Capture the cell that displays the provided text and extract its (X, Y) central coordinate. 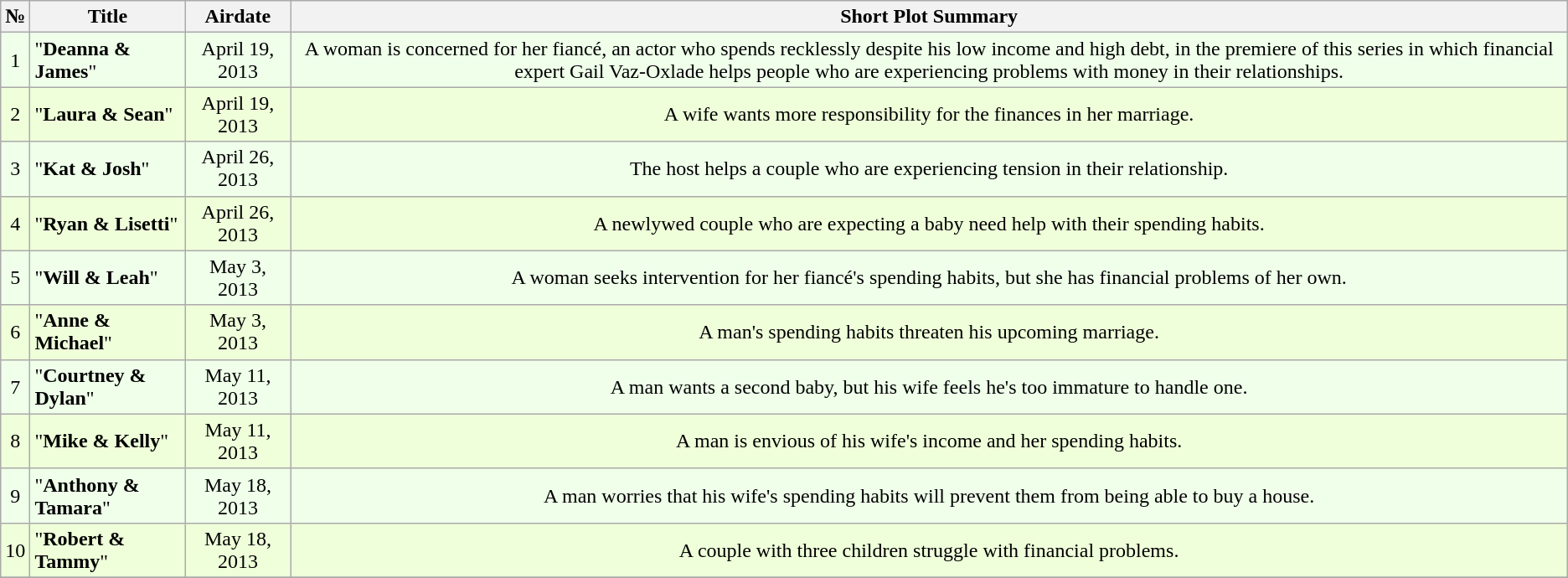
1 (15, 60)
A woman seeks intervention for her fiancé's spending habits, but she has financial problems of her own. (929, 278)
"Anne & Michael" (107, 332)
A man's spending habits threaten his upcoming marriage. (929, 332)
7 (15, 387)
Title (107, 17)
№ (15, 17)
4 (15, 223)
10 (15, 550)
A man wants a second baby, but his wife feels he's too immature to handle one. (929, 387)
A newlywed couple who are expecting a baby need help with their spending habits. (929, 223)
"Mike & Kelly" (107, 441)
"Anthony & Tamara" (107, 496)
3 (15, 169)
8 (15, 441)
"Ryan & Lisetti" (107, 223)
Short Plot Summary (929, 17)
A man worries that his wife's spending habits will prevent them from being able to buy a house. (929, 496)
"Will & Leah" (107, 278)
2 (15, 114)
A man is envious of his wife's income and her spending habits. (929, 441)
"Deanna & James" (107, 60)
A couple with three children struggle with financial problems. (929, 550)
9 (15, 496)
"Robert & Tammy" (107, 550)
"Laura & Sean" (107, 114)
"Courtney & Dylan" (107, 387)
6 (15, 332)
"Kat & Josh" (107, 169)
A wife wants more responsibility for the finances in her marriage. (929, 114)
Airdate (238, 17)
The host helps a couple who are experiencing tension in their relationship. (929, 169)
5 (15, 278)
